Extract the [x, y] coordinate from the center of the cell holding the provided text.  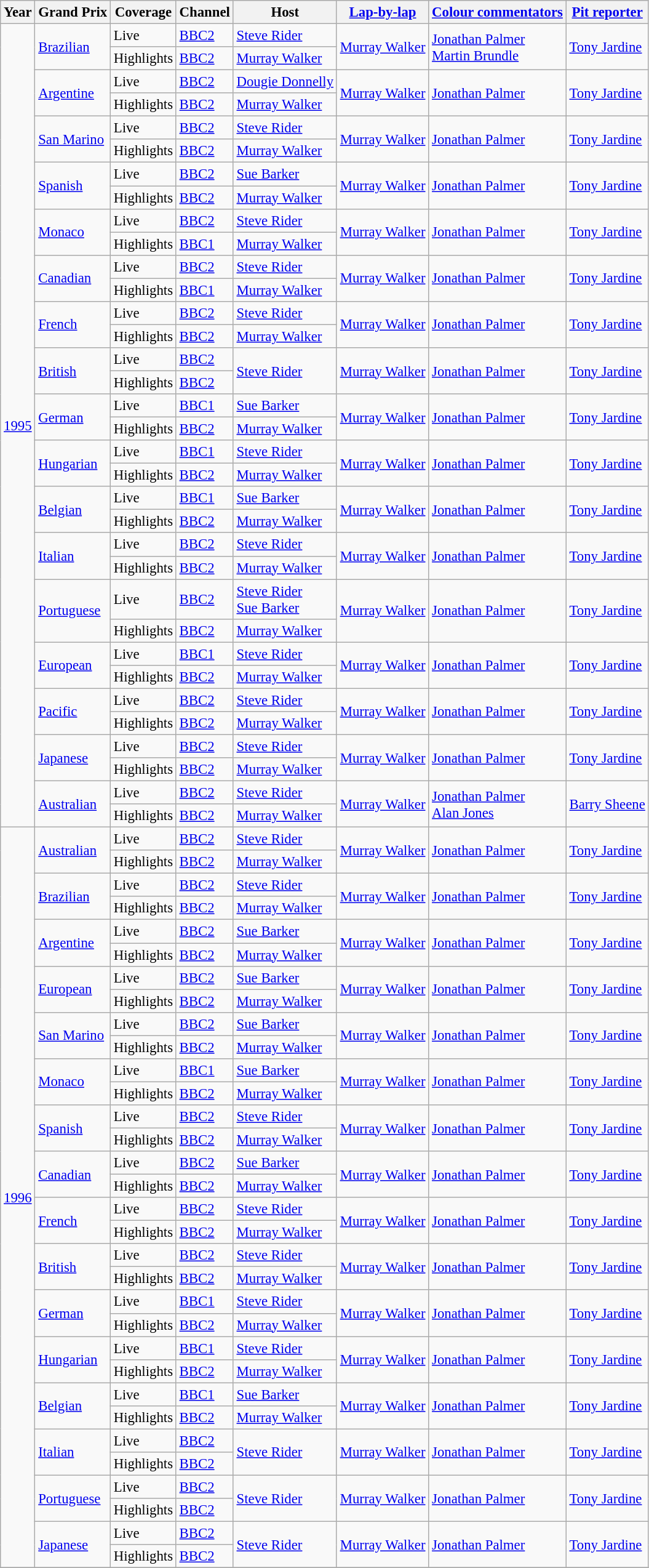
1996 [18, 1198]
Jonathan Palmer Alan Jones [497, 804]
Host [285, 12]
Colour commentators [497, 12]
Lap-by-lap [383, 12]
Pacific [73, 712]
Grand Prix [73, 12]
1995 [18, 426]
Jonathan Palmer Martin Brundle [497, 47]
Channel [204, 12]
Year [18, 12]
Coverage [144, 12]
Barry Sheene [607, 804]
Dougie Donnelly [285, 82]
Pit reporter [607, 12]
Steve Rider Sue Barker [285, 600]
